Find where the given text appears and provide that cell's center as [X, Y] coordinate. 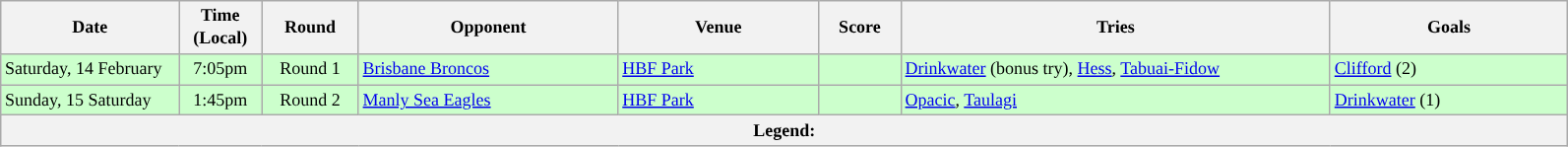
Legend: [784, 130]
Venue [719, 28]
1:45pm [220, 101]
Round [311, 28]
Opacic, Taulagi [1115, 101]
Score [860, 28]
Tries [1115, 28]
Round 1 [311, 69]
Time (Local) [220, 28]
Drinkwater (bonus try), Hess, Tabuai-Fidow [1115, 69]
Goals [1449, 28]
Opponent [488, 28]
Saturday, 14 February [91, 69]
7:05pm [220, 69]
Round 2 [311, 101]
Manly Sea Eagles [488, 101]
Clifford (2) [1449, 69]
Brisbane Broncos [488, 69]
Date [91, 28]
Drinkwater (1) [1449, 101]
Sunday, 15 Saturday [91, 101]
